Provide the [X, Y] coordinate of the cell's center where the given text is located.  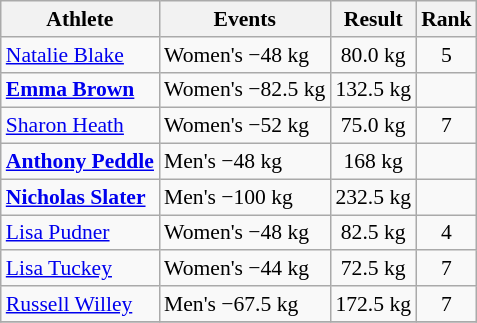
Russell Willey [80, 304]
Women's −52 kg [244, 126]
80.0 kg [373, 55]
Anthony Peddle [80, 162]
Lisa Tuckey [80, 269]
Events [244, 19]
Women's −44 kg [244, 269]
Men's −67.5 kg [244, 304]
172.5 kg [373, 304]
232.5 kg [373, 197]
82.5 kg [373, 233]
Rank [446, 19]
Result [373, 19]
Lisa Pudner [80, 233]
Athlete [80, 19]
Nicholas Slater [80, 197]
4 [446, 233]
72.5 kg [373, 269]
Women's −82.5 kg [244, 90]
Sharon Heath [80, 126]
Men's −48 kg [244, 162]
Men's −100 kg [244, 197]
Natalie Blake [80, 55]
75.0 kg [373, 126]
5 [446, 55]
132.5 kg [373, 90]
168 kg [373, 162]
Emma Brown [80, 90]
